Return the [x, y] coordinate for the center point of the cell that contains the specified text.  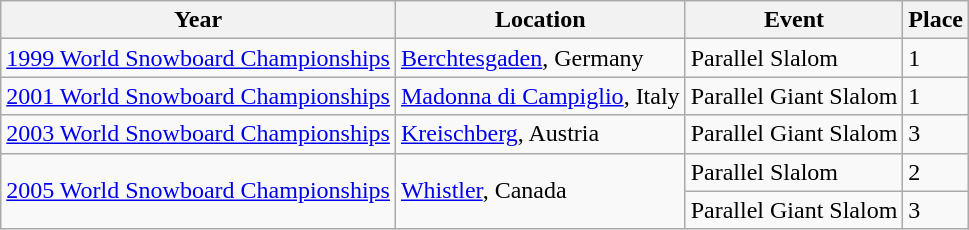
Year [198, 20]
2005 World Snowboard Championships [198, 191]
2003 World Snowboard Championships [198, 134]
Place [936, 20]
Madonna di Campiglio, Italy [540, 96]
2 [936, 172]
Event [794, 20]
Kreischberg, Austria [540, 134]
Whistler, Canada [540, 191]
Location [540, 20]
1999 World Snowboard Championships [198, 58]
Berchtesgaden, Germany [540, 58]
2001 World Snowboard Championships [198, 96]
